Provide the [x, y] coordinate of the cell's center where the given text is located.  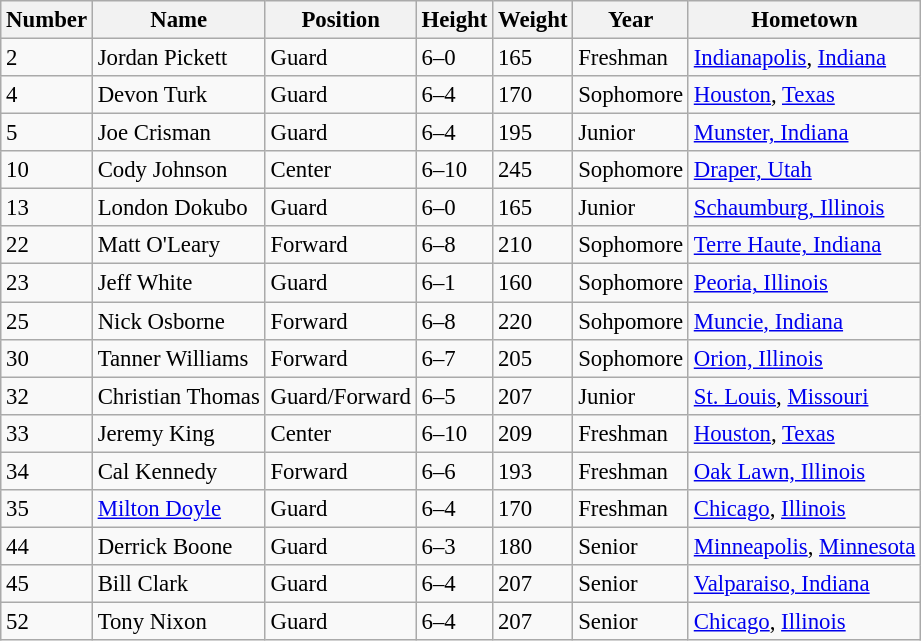
Position [340, 20]
Schaumburg, Illinois [804, 208]
Milton Doyle [178, 509]
Weight [533, 20]
Jeff White [178, 283]
4 [47, 95]
33 [47, 433]
13 [47, 208]
Bill Clark [178, 584]
Year [631, 20]
10 [47, 170]
30 [47, 358]
Matt O'Leary [178, 245]
160 [533, 283]
Minneapolis, Minnesota [804, 546]
Joe Crisman [178, 133]
Draper, Utah [804, 170]
52 [47, 621]
5 [47, 133]
210 [533, 245]
44 [47, 546]
Devon Turk [178, 95]
6–6 [454, 471]
Height [454, 20]
Cal Kennedy [178, 471]
Guard/Forward [340, 396]
London Dokubo [178, 208]
Terre Haute, Indiana [804, 245]
Orion, Illinois [804, 358]
Christian Thomas [178, 396]
Jeremy King [178, 433]
Cody Johnson [178, 170]
45 [47, 584]
245 [533, 170]
Sohpomore [631, 321]
180 [533, 546]
Muncie, Indiana [804, 321]
35 [47, 509]
193 [533, 471]
Derrick Boone [178, 546]
6–7 [454, 358]
195 [533, 133]
23 [47, 283]
Jordan Pickett [178, 58]
Indianapolis, Indiana [804, 58]
25 [47, 321]
209 [533, 433]
Hometown [804, 20]
Tony Nixon [178, 621]
22 [47, 245]
Tanner Williams [178, 358]
205 [533, 358]
32 [47, 396]
34 [47, 471]
6–3 [454, 546]
St. Louis, Missouri [804, 396]
Number [47, 20]
6–1 [454, 283]
2 [47, 58]
Oak Lawn, Illinois [804, 471]
Name [178, 20]
Valparaiso, Indiana [804, 584]
Nick Osborne [178, 321]
6–5 [454, 396]
Peoria, Illinois [804, 283]
Munster, Indiana [804, 133]
220 [533, 321]
